Detect which cell encompasses the target text, then output its (X, Y) center coordinate. 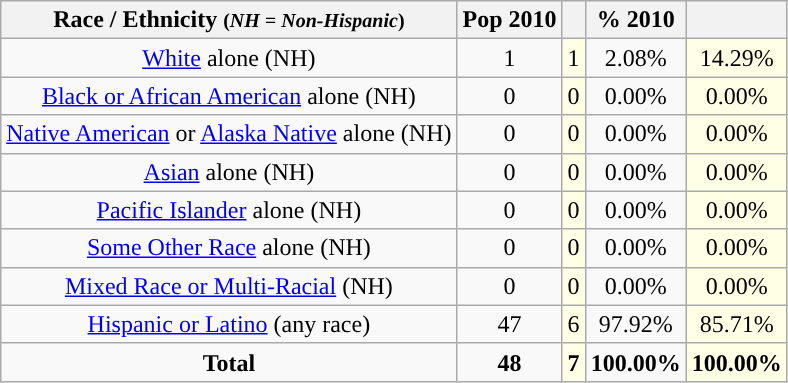
Black or African American alone (NH) (229, 96)
% 2010 (636, 20)
Pacific Islander alone (NH) (229, 210)
Total (229, 362)
Native American or Alaska Native alone (NH) (229, 134)
7 (574, 362)
85.71% (736, 324)
97.92% (636, 324)
White alone (NH) (229, 58)
2.08% (636, 58)
47 (510, 324)
48 (510, 362)
14.29% (736, 58)
Some Other Race alone (NH) (229, 248)
Mixed Race or Multi-Racial (NH) (229, 286)
Asian alone (NH) (229, 172)
Race / Ethnicity (NH = Non-Hispanic) (229, 20)
Pop 2010 (510, 20)
6 (574, 324)
Hispanic or Latino (any race) (229, 324)
